Output the [X, Y] coordinate of the center of the cell containing the given text.  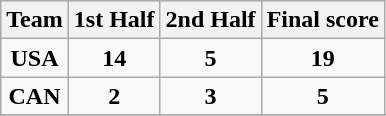
3 [210, 96]
1st Half [114, 20]
19 [322, 58]
2 [114, 96]
2nd Half [210, 20]
14 [114, 58]
Final score [322, 20]
USA [35, 58]
CAN [35, 96]
Team [35, 20]
